From the cell containing the given text, extract its center point as [X, Y] coordinate. 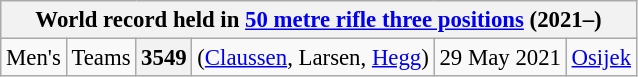
Teams [101, 58]
World record held in 50 metre rifle three positions (2021–) [319, 20]
Osijek [601, 58]
29 May 2021 [500, 58]
(Claussen, Larsen, Hegg) [313, 58]
Men's [34, 58]
3549 [164, 58]
